Locate the cell with the specified text and output its (X, Y) center coordinate. 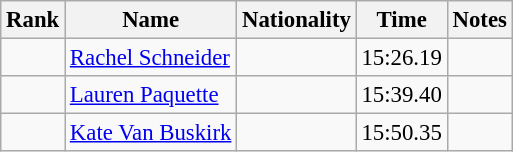
Kate Van Buskirk (151, 133)
Lauren Paquette (151, 95)
Rachel Schneider (151, 58)
15:50.35 (402, 133)
15:39.40 (402, 95)
15:26.19 (402, 58)
Time (402, 20)
Notes (480, 20)
Nationality (296, 20)
Rank (33, 20)
Name (151, 20)
